Determine the (x, y) coordinate at the center of the cell enclosing the given text.  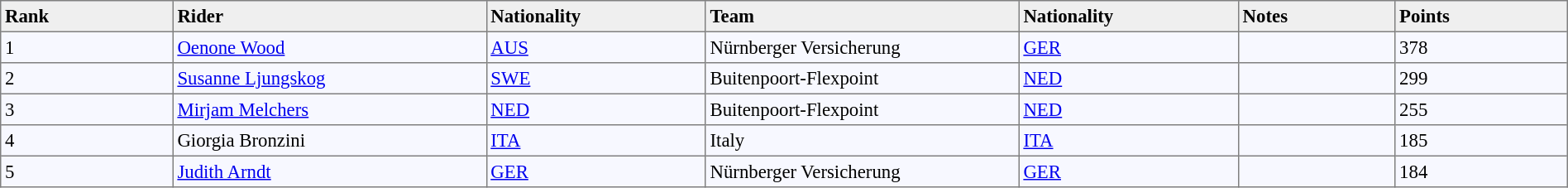
5 (87, 171)
Rider (329, 17)
2 (87, 79)
4 (87, 141)
3 (87, 109)
Italy (862, 141)
Giorgia Bronzini (329, 141)
Oenone Wood (329, 47)
378 (1481, 47)
1 (87, 47)
Judith Arndt (329, 171)
185 (1481, 141)
255 (1481, 109)
184 (1481, 171)
Notes (1317, 17)
299 (1481, 79)
Team (862, 17)
SWE (595, 79)
Mirjam Melchers (329, 109)
AUS (595, 47)
Points (1481, 17)
Rank (87, 17)
Susanne Ljungskog (329, 79)
